Return [x, y] of the center of cell containing provided text 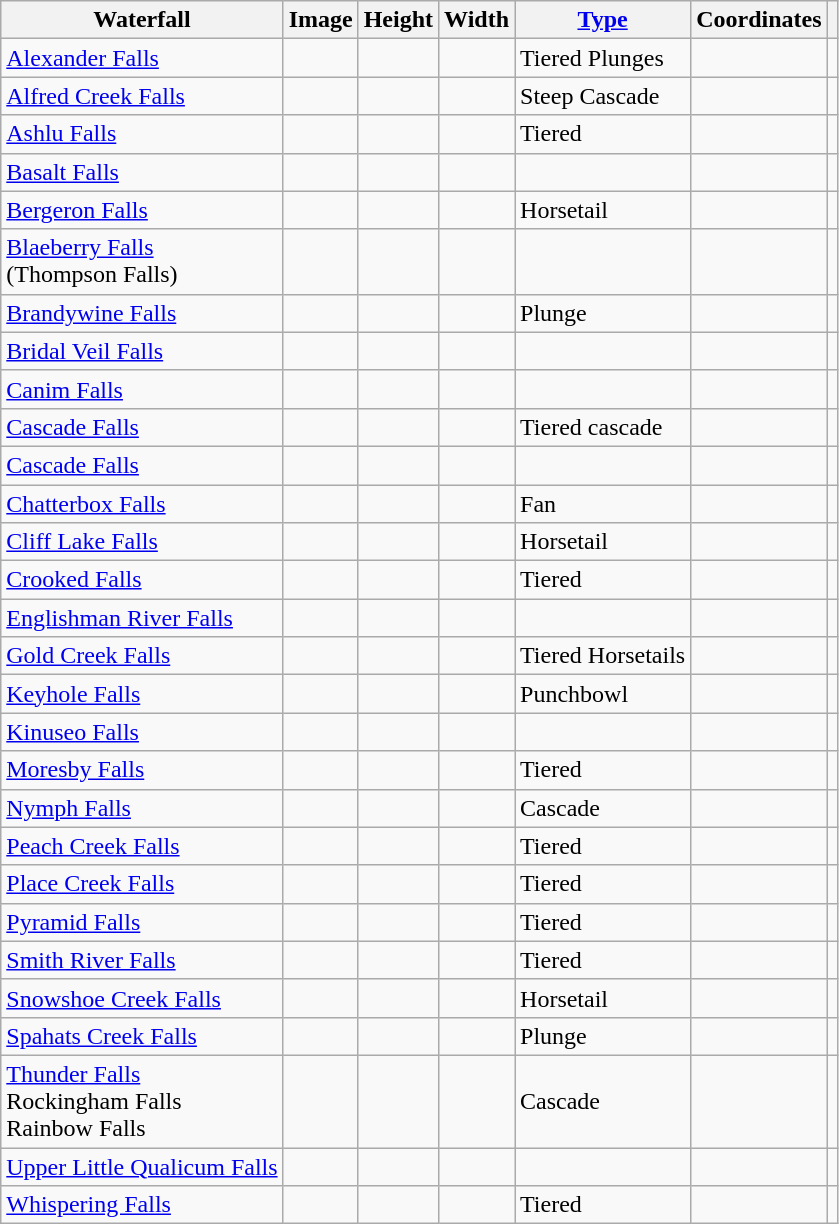
Fan [603, 503]
Coordinates [759, 20]
Tiered Plunges [603, 58]
Upper Little Qualicum Falls [142, 1167]
Tiered cascade [603, 427]
Steep Cascade [603, 96]
Width [477, 20]
Waterfall [142, 20]
Punchbowl [603, 694]
Height [398, 20]
Place Creek Falls [142, 884]
Moresby Falls [142, 770]
Snowshoe Creek Falls [142, 998]
Cliff Lake Falls [142, 542]
Englishman River Falls [142, 618]
Kinuseo Falls [142, 732]
Thunder FallsRockingham FallsRainbow Falls [142, 1101]
Alexander Falls [142, 58]
Spahats Creek Falls [142, 1036]
Canim Falls [142, 389]
Whispering Falls [142, 1205]
Ashlu Falls [142, 134]
Tiered Horsetails [603, 656]
Brandywine Falls [142, 313]
Smith River Falls [142, 960]
Nymph Falls [142, 808]
Blaeberry Falls(Thompson Falls) [142, 262]
Peach Creek Falls [142, 846]
Basalt Falls [142, 172]
Pyramid Falls [142, 922]
Bergeron Falls [142, 210]
Keyhole Falls [142, 694]
Type [603, 20]
Chatterbox Falls [142, 503]
Gold Creek Falls [142, 656]
Bridal Veil Falls [142, 351]
Alfred Creek Falls [142, 96]
Crooked Falls [142, 580]
Image [320, 20]
